Scan for the cell matching the given text and deliver its (X, Y) coordinate at center. 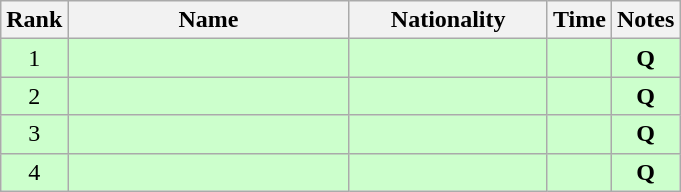
3 (34, 134)
Rank (34, 20)
4 (34, 172)
Nationality (448, 20)
Notes (645, 20)
2 (34, 96)
Name (208, 20)
1 (34, 58)
Time (579, 20)
